Locate the cell with the specified text and output its (x, y) center coordinate. 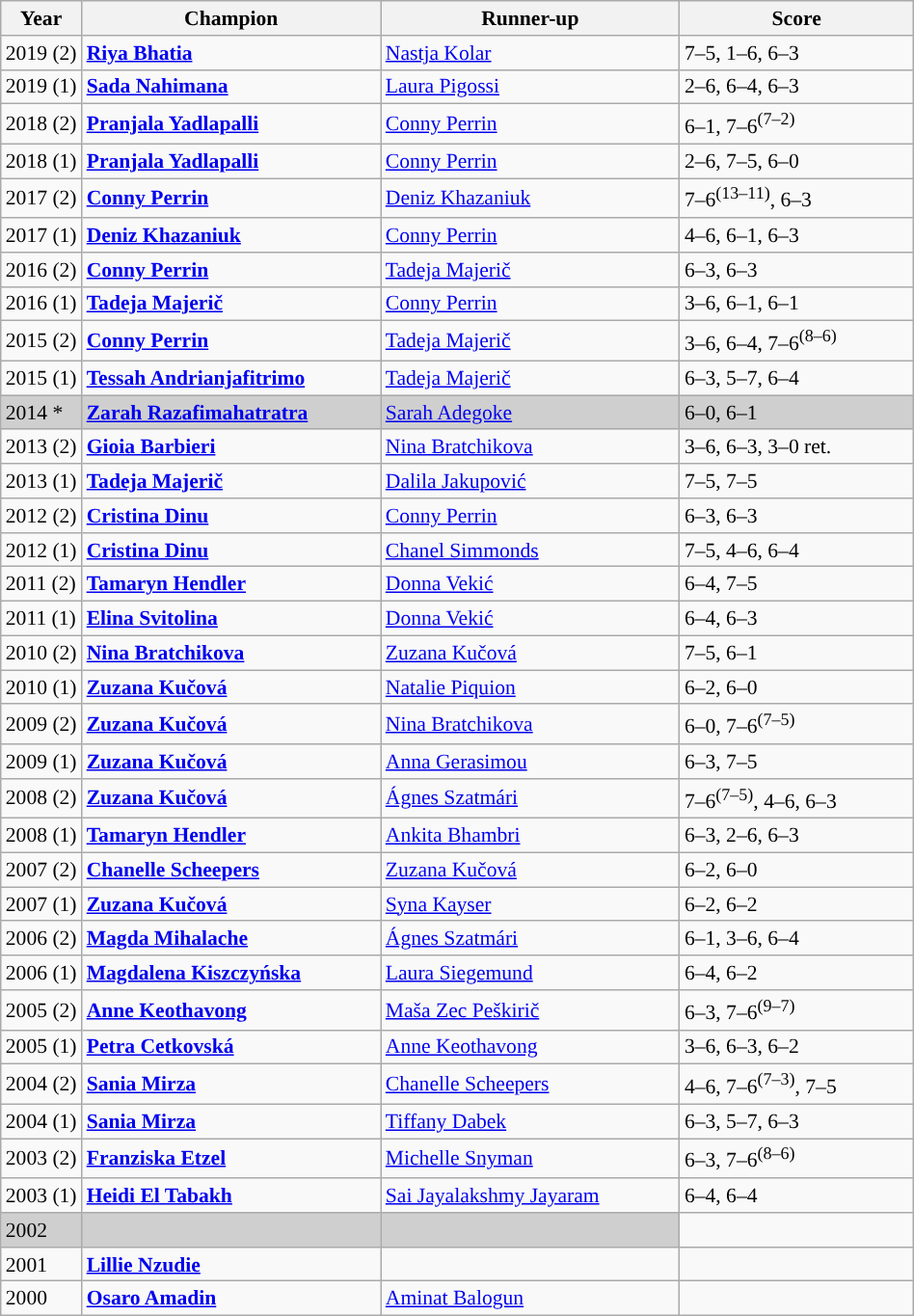
Laura Pigossi (530, 87)
3–6, 6–4, 7–6(8–6) (796, 341)
6–0, 6–1 (796, 413)
Natalie Piquion (530, 687)
Franziska Etzel (231, 1159)
2019 (2) (41, 53)
2002 (41, 1230)
2007 (1) (41, 904)
Year (41, 18)
Michelle Snyman (530, 1159)
2017 (1) (41, 235)
2016 (1) (41, 305)
2019 (1) (41, 87)
6–3, 2–6, 6–3 (796, 836)
2010 (2) (41, 653)
Lillie Nzudie (231, 1265)
6–3, 5–7, 6–3 (796, 1121)
Sarah Adegoke (530, 413)
4–6, 6–1, 6–3 (796, 235)
2018 (1) (41, 161)
Tessah Andrianjafitrimo (231, 378)
Maša Zec Peškirič (530, 1010)
6–4, 6–2 (796, 973)
2017 (2) (41, 199)
6–1, 7–6(7–2) (796, 123)
2011 (1) (41, 619)
Score (796, 18)
Riya Bhatia (231, 53)
2006 (2) (41, 939)
7–5, 6–1 (796, 653)
Syna Kayser (530, 904)
Ankita Bhambri (530, 836)
2011 (2) (41, 584)
2006 (1) (41, 973)
Heidi El Tabakh (231, 1195)
Aminat Balogun (530, 1299)
Gioia Barbieri (231, 447)
7–5, 7–5 (796, 481)
6–1, 3–6, 6–4 (796, 939)
3–6, 6–3, 6–2 (796, 1047)
2003 (2) (41, 1159)
Champion (231, 18)
Sada Nahimana (231, 87)
4–6, 7–6(7–3), 7–5 (796, 1084)
2012 (1) (41, 551)
Magda Mihalache (231, 939)
2018 (2) (41, 123)
2000 (41, 1299)
2004 (1) (41, 1121)
2007 (2) (41, 871)
Chanel Simmonds (530, 551)
2009 (2) (41, 725)
2015 (2) (41, 341)
6–3, 7–5 (796, 762)
2008 (1) (41, 836)
6–3, 5–7, 6–4 (796, 378)
Anna Gerasimou (530, 762)
2–6, 6–4, 6–3 (796, 87)
6–4, 7–5 (796, 584)
6–4, 6–3 (796, 619)
7–5, 1–6, 6–3 (796, 53)
2015 (1) (41, 378)
Magdalena Kiszczyńska (231, 973)
7–6(13–11), 6–3 (796, 199)
7–5, 4–6, 6–4 (796, 551)
2012 (2) (41, 516)
6–2, 6–2 (796, 904)
2016 (2) (41, 270)
2003 (1) (41, 1195)
Laura Siegemund (530, 973)
2004 (2) (41, 1084)
Runner-up (530, 18)
2013 (1) (41, 481)
2–6, 7–5, 6–0 (796, 161)
Elina Svitolina (231, 619)
2010 (1) (41, 687)
6–3, 7–6(9–7) (796, 1010)
2014 * (41, 413)
Sai Jayalakshmy Jayaram (530, 1195)
3–6, 6–1, 6–1 (796, 305)
2013 (2) (41, 447)
Dalila Jakupović (530, 481)
2005 (2) (41, 1010)
6–0, 7–6(7–5) (796, 725)
6–3, 7–6(8–6) (796, 1159)
Nastja Kolar (530, 53)
Osaro Amadin (231, 1299)
6–4, 6–4 (796, 1195)
2009 (1) (41, 762)
Petra Cetkovská (231, 1047)
2008 (2) (41, 798)
7–6(7–5), 4–6, 6–3 (796, 798)
2005 (1) (41, 1047)
3–6, 6–3, 3–0 ret. (796, 447)
Zarah Razafimahatratra (231, 413)
2001 (41, 1265)
Tiffany Dabek (530, 1121)
